Locate the cell with the specified text and output its (X, Y) center coordinate. 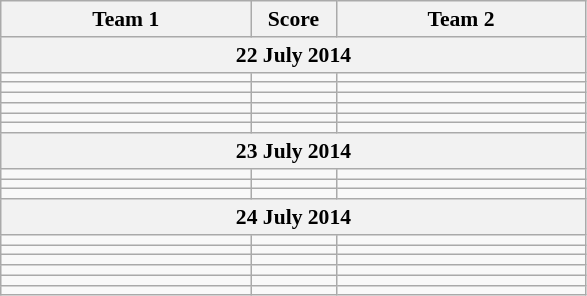
Team 2 (461, 19)
24 July 2014 (294, 217)
Score (294, 19)
23 July 2014 (294, 151)
22 July 2014 (294, 55)
Team 1 (126, 19)
